Pinpoint the cell where the given text exists, returning its (x, y) midpoint coordinate. 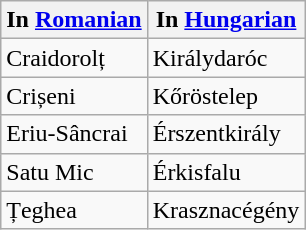
Érszentkirály (226, 134)
In Hungarian (226, 20)
Királydaróc (226, 58)
Eriu-Sâncrai (74, 134)
Satu Mic (74, 172)
Țeghea (74, 210)
Crișeni (74, 96)
Craidorolț (74, 58)
In Romanian (74, 20)
Érkisfalu (226, 172)
Kőröstelep (226, 96)
Krasznacégény (226, 210)
